Provide the [X, Y] coordinate of the cell's center where the given text is located.  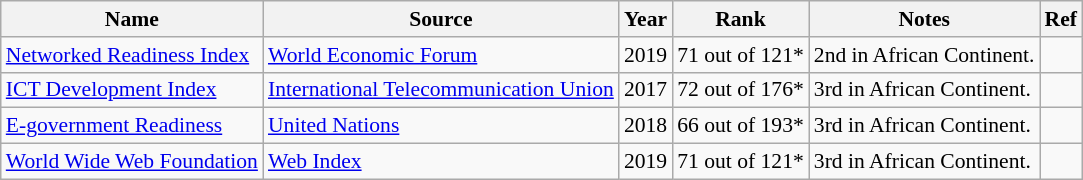
72 out of 176* [740, 90]
2017 [646, 90]
World Wide Web Foundation [132, 162]
2018 [646, 126]
Web Index [441, 162]
ICT Development Index [132, 90]
E-government Readiness [132, 126]
Ref [1061, 19]
2nd in African Continent. [924, 55]
International Telecommunication Union [441, 90]
Networked Readiness Index [132, 55]
Name [132, 19]
Notes [924, 19]
World Economic Forum [441, 55]
United Nations [441, 126]
Year [646, 19]
Rank [740, 19]
Source [441, 19]
66 out of 193* [740, 126]
